Determine the (x, y) coordinate at the center of the cell enclosing the given text.  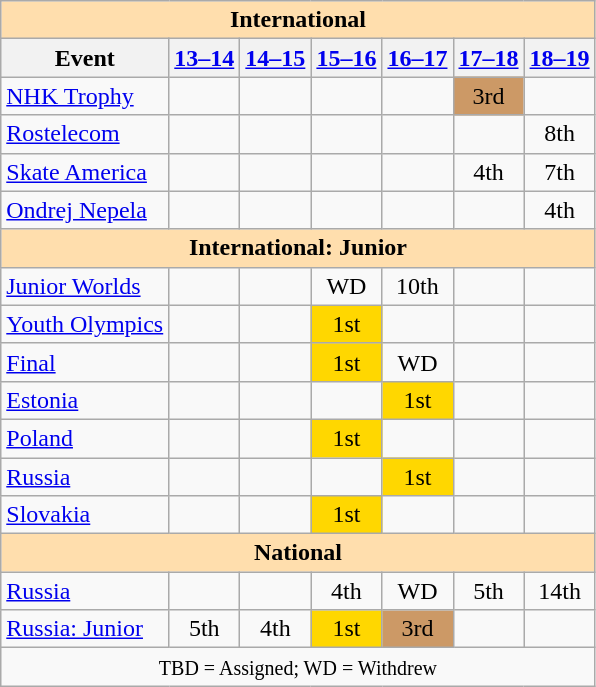
Junior Worlds (85, 286)
Skate America (85, 172)
10th (418, 286)
Rostelecom (85, 134)
16–17 (418, 58)
8th (560, 134)
Estonia (85, 400)
Ondrej Nepela (85, 210)
Russia: Junior (85, 629)
Poland (85, 438)
Youth Olympics (85, 324)
17–18 (488, 58)
Final (85, 362)
18–19 (560, 58)
Event (85, 58)
TBD = Assigned; WD = Withdrew (298, 667)
7th (560, 172)
International: Junior (298, 248)
14th (560, 591)
15–16 (346, 58)
National (298, 553)
13–14 (204, 58)
14–15 (276, 58)
NHK Trophy (85, 96)
International (298, 20)
Slovakia (85, 515)
